Detect which cell encompasses the target text, then output its (x, y) center coordinate. 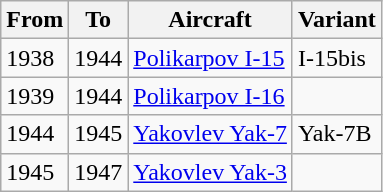
Yakovlev Yak-3 (210, 172)
1939 (35, 96)
Variant (336, 20)
Polikarpov I-15 (210, 58)
I-15bis (336, 58)
1938 (35, 58)
Polikarpov I-16 (210, 96)
From (35, 20)
To (98, 20)
Yakovlev Yak-7 (210, 134)
Yak-7B (336, 134)
1947 (98, 172)
Aircraft (210, 20)
